Pinpoint the cell where the given text exists, returning its (X, Y) midpoint coordinate. 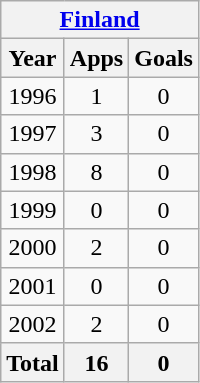
2002 (33, 324)
1998 (33, 172)
2001 (33, 286)
Total (33, 362)
Year (33, 58)
1999 (33, 210)
1996 (33, 96)
3 (96, 134)
1997 (33, 134)
Finland (100, 20)
Apps (96, 58)
1 (96, 96)
2000 (33, 248)
Goals (164, 58)
8 (96, 172)
16 (96, 362)
